Provide the (x, y) coordinate of the cell's center where the given text is located.  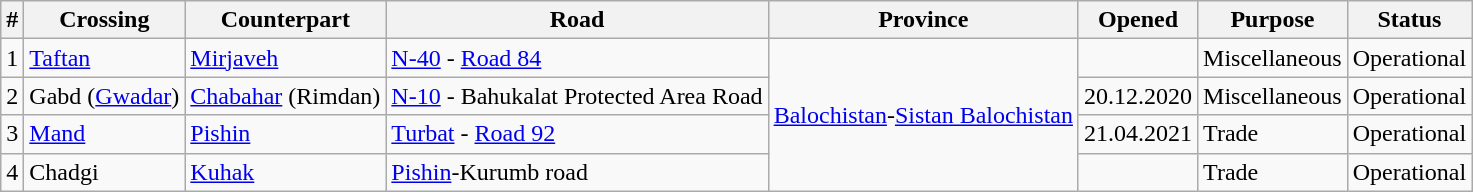
Chadgi (104, 172)
3 (12, 134)
N-10 - Bahukalat Protected Area Road (577, 96)
2 (12, 96)
# (12, 20)
Kuhak (286, 172)
Mand (104, 134)
Taftan (104, 58)
Purpose (1273, 20)
4 (12, 172)
Counterpart (286, 20)
Mirjaveh (286, 58)
1 (12, 58)
Crossing (104, 20)
Opened (1138, 20)
Pishin-Kurumb road (577, 172)
20.12.2020 (1138, 96)
Road (577, 20)
Balochistan-Sistan Balochistan (923, 115)
Chabahar (Rimdan) (286, 96)
Turbat - Road 92 (577, 134)
Province (923, 20)
Gabd (Gwadar) (104, 96)
Status (1409, 20)
Pishin (286, 134)
N-40 - Road 84 (577, 58)
21.04.2021 (1138, 134)
